From the cell containing the given text, extract its center point as [x, y] coordinate. 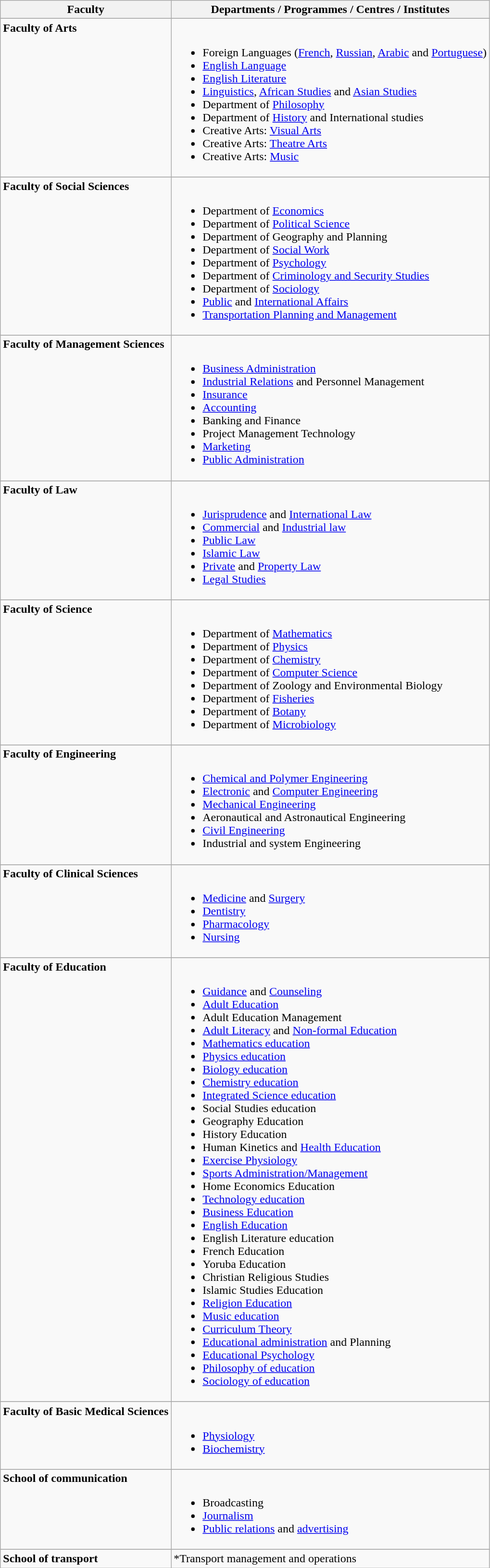
Faculty of Arts [86, 98]
Faculty of Education [86, 1179]
Medicine and SurgeryDentistryPharmacologyNursing [330, 911]
Faculty of Management Sciences [86, 408]
School of transport [86, 1558]
Faculty of Basic Medical Sciences [86, 1435]
Faculty of Engineering [86, 805]
Faculty of Law [86, 540]
BroadcastingJournalismPublic relations and advertising [330, 1509]
Faculty [86, 10]
Departments / Programmes / Centres / Institutes [330, 10]
PhysiologyBiochemistry [330, 1435]
Faculty of Science [86, 672]
School of communication [86, 1509]
Faculty of Clinical Sciences [86, 911]
Jurisprudence and International LawCommercial and Industrial lawPublic LawIslamic LawPrivate and Property LawLegal Studies [330, 540]
Faculty of Social Sciences [86, 256]
*Transport management and operations [330, 1558]
